Search for the cell housing the specified text and yield its [X, Y] center coordinate. 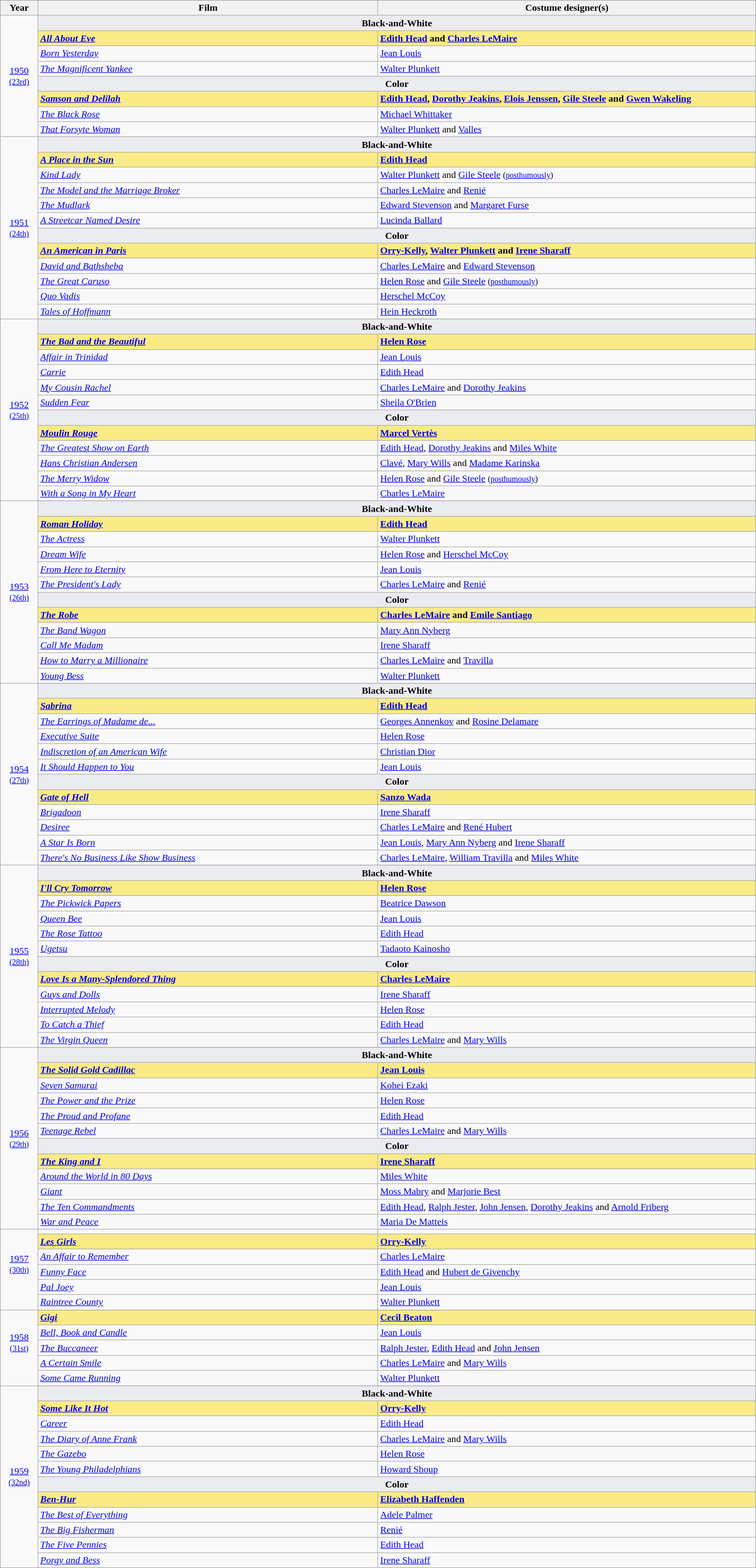
Some Came Running [208, 1378]
My Cousin Rachel [208, 387]
Executive Suite [208, 736]
Edith Head and Charles LeMaire [567, 38]
Some Like It Hot [208, 1409]
Orry-Kelly, Walter Plunkett and Irene Sharaff [567, 251]
From Here to Eternity [208, 569]
Edith Head, Ralph Jester, John Jensen, Dorothy Jeakins and Arnold Friberg [567, 1207]
Maria De Matteis [567, 1222]
Funny Face [208, 1272]
Marcel Vertès [567, 433]
The Young Philadelphians [208, 1469]
Moulin Rouge [208, 433]
Edith Head, Dorothy Jeakins, Elois Jenssen, Gile Steele and Gwen Wakeling [567, 99]
1952(25th) [19, 410]
Bell, Book and Candle [208, 1332]
Ugetsu [208, 949]
The Black Rose [208, 114]
Lucinda Ballard [567, 220]
1958(31st) [19, 1348]
Jean Louis, Mary Ann Nyberg and Irene Sharaff [567, 842]
Charles LeMaire and Emile Santiago [567, 615]
The Best of Everything [208, 1515]
Gate of Hell [208, 797]
David and Bathsheba [208, 266]
The Merry Widow [208, 478]
Young Bess [208, 676]
Tales of Hoffmann [208, 311]
Adele Palmer [567, 1515]
Les Girls [208, 1241]
Ralph Jester, Edith Head and John Jensen [567, 1348]
Cecil Beaton [567, 1317]
Born Yesterday [208, 53]
Kohei Ezaki [567, 1085]
1959(32nd) [19, 1477]
I'll Cry Tomorrow [208, 888]
1953(26th) [19, 592]
Howard Shoup [567, 1469]
Charles LeMaire and Edward Stevenson [567, 266]
The Mudlark [208, 205]
Elizabeth Haffenden [567, 1499]
Guys and Dolls [208, 994]
War and Peace [208, 1222]
Brigadoon [208, 812]
1955(28th) [19, 956]
The Model and the Marriage Broker [208, 190]
Seven Samurai [208, 1085]
Year [19, 8]
Walter Plunkett and Gile Steele (posthumously) [567, 175]
The Proud and Profane [208, 1116]
Porgy and Bess [208, 1560]
Raintree County [208, 1302]
The Ten Commandments [208, 1207]
All About Eve [208, 38]
1951(24th) [19, 228]
Miles White [567, 1176]
Dream Wife [208, 554]
Helen Rose and Herschel McCoy [567, 554]
Sanzo Wada [567, 797]
Edith Head and Hubert de Givenchy [567, 1272]
Around the World in 80 Days [208, 1176]
To Catch a Thief [208, 1025]
There's No Business Like Show Business [208, 858]
With a Song in My Heart [208, 494]
Moss Mabry and Marjorie Best [567, 1192]
The Diary of Anne Frank [208, 1439]
The Rose Tattoo [208, 934]
The Virgin Queen [208, 1040]
The Solid Gold Cadillac [208, 1070]
The President's Lady [208, 584]
The Pickwick Papers [208, 903]
Call Me Madam [208, 645]
Carrie [208, 372]
Indiscretion of an American Wife [208, 752]
A Star Is Born [208, 842]
Ben-Hur [208, 1499]
Hans Christian Andersen [208, 463]
A Certain Smile [208, 1363]
The Bad and the Beautiful [208, 342]
1956(29th) [19, 1139]
The Band Wagon [208, 630]
A Streetcar Named Desire [208, 220]
Edith Head, Dorothy Jeakins and Miles White [567, 448]
Sheila O'Brien [567, 402]
Charles LeMaire, William Travilla and Miles White [567, 858]
Michael Whittaker [567, 114]
That Forsyte Woman [208, 129]
Renié [567, 1530]
Giant [208, 1192]
Tadaoto Kainosho [567, 949]
Beatrice Dawson [567, 903]
Samson and Delilah [208, 99]
Mary Ann Nyberg [567, 630]
Edward Stevenson and Margaret Furse [567, 205]
The Robe [208, 615]
Herschel McCoy [567, 296]
Desiree [208, 827]
The Five Pennies [208, 1545]
Clavé, Mary Wills and Madame Karinska [567, 463]
Georges Annenkov and Rosine Delamare [567, 721]
The Power and the Prize [208, 1100]
An Affair to Remember [208, 1257]
An American in Paris [208, 251]
Roman Holiday [208, 524]
The Great Caruso [208, 281]
Sudden Fear [208, 402]
The Earrings of Madame de... [208, 721]
Charles LeMaire and Travilla [567, 660]
Love Is a Many-Splendored Thing [208, 979]
Affair in Trinidad [208, 357]
Hein Heckroth [567, 311]
Charles LeMaire and Dorothy Jeakins [567, 387]
How to Marry a Millionaire [208, 660]
A Place in the Sun [208, 159]
Quo Vadis [208, 296]
Interrupted Melody [208, 1009]
The Gazebo [208, 1454]
Teenage Rebel [208, 1131]
The Magnificent Yankee [208, 69]
Queen Bee [208, 918]
Pal Joey [208, 1287]
Costume designer(s) [567, 8]
1957(30th) [19, 1269]
Charles LeMaire and René Hubert [567, 827]
The Big Fisherman [208, 1530]
1950(23rd) [19, 76]
The Buccaneer [208, 1348]
Gigi [208, 1317]
Sabrina [208, 706]
It Should Happen to You [208, 767]
1954(27th) [19, 774]
Christian Dior [567, 752]
Career [208, 1424]
Walter Plunkett and Valles [567, 129]
Kind Lady [208, 175]
The Actress [208, 539]
The Greatest Show on Earth [208, 448]
Film [208, 8]
The King and I [208, 1161]
